Determine the [X, Y] coordinate at the center of the cell enclosing the given text.  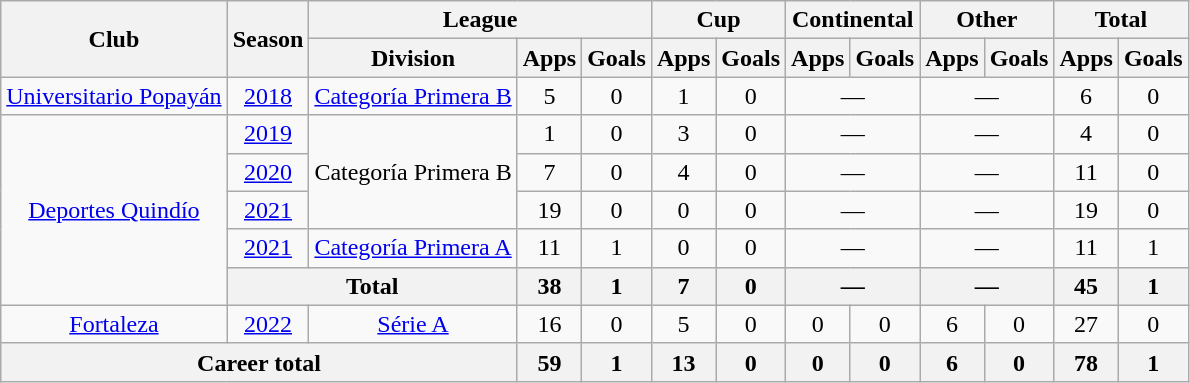
2018 [268, 96]
Fortaleza [114, 324]
Career total [259, 362]
59 [549, 362]
Other [987, 20]
38 [549, 286]
Cup [718, 20]
Season [268, 39]
3 [683, 134]
27 [1086, 324]
League [480, 20]
13 [683, 362]
2019 [268, 134]
Série A [413, 324]
Continental [853, 20]
16 [549, 324]
Club [114, 39]
2020 [268, 172]
Division [413, 58]
Universitario Popayán [114, 96]
78 [1086, 362]
Categoría Primera A [413, 248]
Deportes Quindío [114, 210]
2022 [268, 324]
45 [1086, 286]
